Detect which cell encompasses the target text, then output its [x, y] center coordinate. 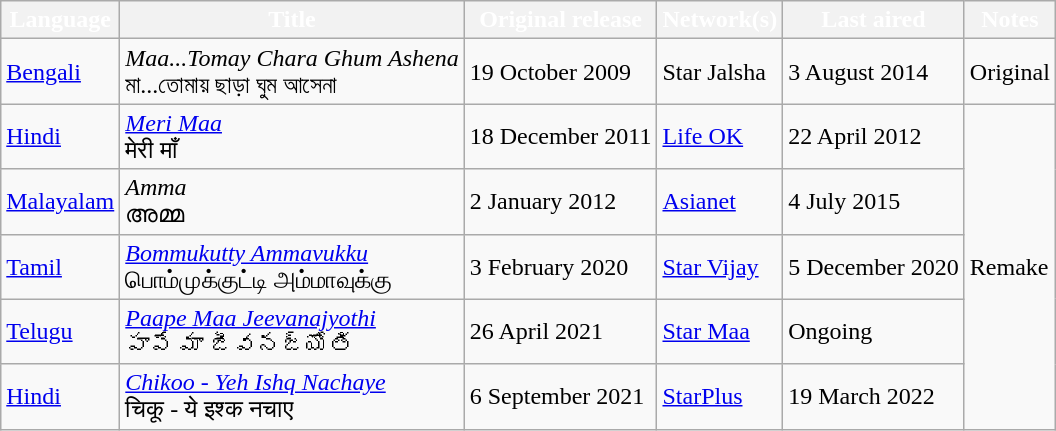
Life OK [720, 136]
Network(s) [720, 20]
Last aired [874, 20]
Title [292, 20]
18 December 2011 [560, 136]
Chikoo - Yeh Ishq Nachaye चिकू - ये इश्क नचाए [292, 396]
Star Vijay [720, 266]
19 October 2009 [560, 72]
Notes [1010, 20]
Star Jalsha [720, 72]
Original release [560, 20]
Asianet [720, 202]
Remake [1010, 266]
3 February 2020 [560, 266]
Telugu [60, 332]
Bommukutty Ammavukku பொம்முக்குட்டி அம்மாவுக்கு [292, 266]
Language [60, 20]
Paape Maa Jeevanajyothi పాపే మా జీవనజ్యోతి [292, 332]
Meri Maa मेरी माँ [292, 136]
4 July 2015 [874, 202]
19 March 2022 [874, 396]
Tamil [60, 266]
StarPlus [720, 396]
5 December 2020 [874, 266]
Malayalam [60, 202]
3 August 2014 [874, 72]
Maa...Tomay Chara Ghum Ashena মা...তোমায় ছাড়া ঘুম আসেনা [292, 72]
Star Maa [720, 332]
6 September 2021 [560, 396]
22 April 2012 [874, 136]
Bengali [60, 72]
2 January 2012 [560, 202]
26 April 2021 [560, 332]
Original [1010, 72]
Amma അമ്മ [292, 202]
Ongoing [874, 332]
